Extract the (X, Y) coordinate from the center of the cell holding the provided text.  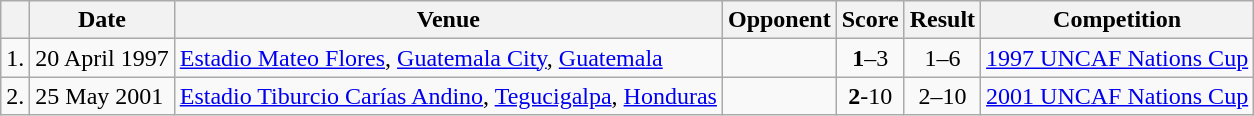
Date (102, 20)
Opponent (779, 20)
1–3 (870, 58)
2. (16, 96)
1997 UNCAF Nations Cup (1118, 58)
20 April 1997 (102, 58)
1. (16, 58)
Estadio Mateo Flores, Guatemala City, Guatemala (448, 58)
2–10 (942, 96)
Result (942, 20)
Estadio Tiburcio Carías Andino, Tegucigalpa, Honduras (448, 96)
Venue (448, 20)
2001 UNCAF Nations Cup (1118, 96)
Score (870, 20)
25 May 2001 (102, 96)
2-10 (870, 96)
1–6 (942, 58)
Competition (1118, 20)
